Provide the (x, y) coordinate of the cell's center where the given text is located.  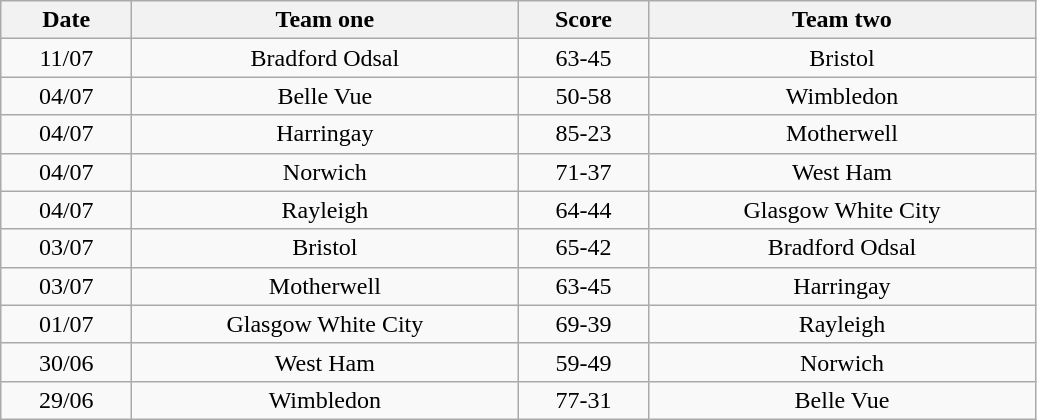
64-44 (584, 210)
11/07 (66, 58)
85-23 (584, 134)
50-58 (584, 96)
65-42 (584, 248)
77-31 (584, 400)
69-39 (584, 324)
Score (584, 20)
71-37 (584, 172)
01/07 (66, 324)
59-49 (584, 362)
Team two (842, 20)
Date (66, 20)
29/06 (66, 400)
Team one (325, 20)
30/06 (66, 362)
